Find where the given text appears and provide that cell's center as [x, y] coordinate. 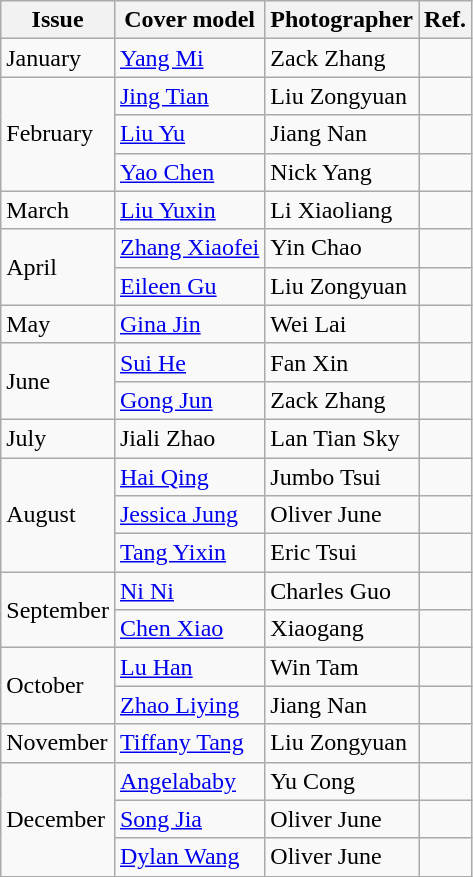
Nick Yang [342, 172]
Jiali Zhao [189, 438]
October [58, 686]
Chen Xiao [189, 629]
Sui He [189, 362]
Li Xiaoliang [342, 210]
Angelababy [189, 781]
Eileen Gu [189, 286]
Gina Jin [189, 324]
Liu Yu [189, 134]
Issue [58, 20]
Zhang Xiaofei [189, 248]
Ni Ni [189, 591]
Yu Cong [342, 781]
Hai Qing [189, 477]
Tiffany Tang [189, 743]
February [58, 134]
January [58, 58]
Photographer [342, 20]
November [58, 743]
Win Tam [342, 667]
Ref. [446, 20]
Charles Guo [342, 591]
Yin Chao [342, 248]
July [58, 438]
Yao Chen [189, 172]
Jumbo Tsui [342, 477]
Liu Yuxin [189, 210]
Jing Tian [189, 96]
Lu Han [189, 667]
Gong Jun [189, 400]
Lan Tian Sky [342, 438]
August [58, 515]
Tang Yixin [189, 553]
Cover model [189, 20]
Yang Mi [189, 58]
Dylan Wang [189, 857]
Xiaogang [342, 629]
Zhao Liying [189, 705]
September [58, 610]
March [58, 210]
May [58, 324]
June [58, 381]
December [58, 819]
Fan Xin [342, 362]
Jessica Jung [189, 515]
Song Jia [189, 819]
Eric Tsui [342, 553]
April [58, 267]
Wei Lai [342, 324]
